Search for the cell housing the specified text and yield its [X, Y] center coordinate. 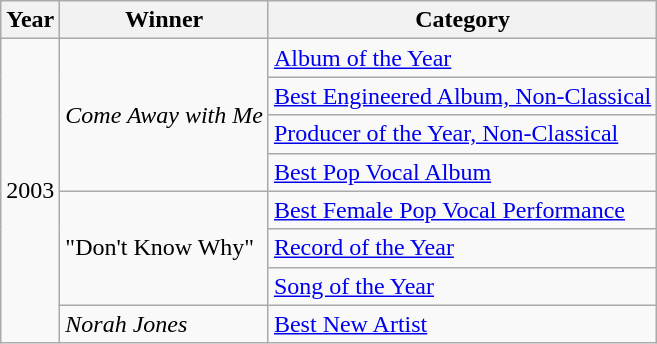
"Don't Know Why" [164, 248]
Year [30, 20]
Song of the Year [462, 286]
Record of the Year [462, 248]
Best Female Pop Vocal Performance [462, 210]
Best Engineered Album, Non-Classical [462, 96]
2003 [30, 191]
Winner [164, 20]
Category [462, 20]
Producer of the Year, Non-Classical [462, 134]
Come Away with Me [164, 115]
Best New Artist [462, 324]
Norah Jones [164, 324]
Best Pop Vocal Album [462, 172]
Album of the Year [462, 58]
